Determine the [X, Y] coordinate at the center of the cell enclosing the given text.  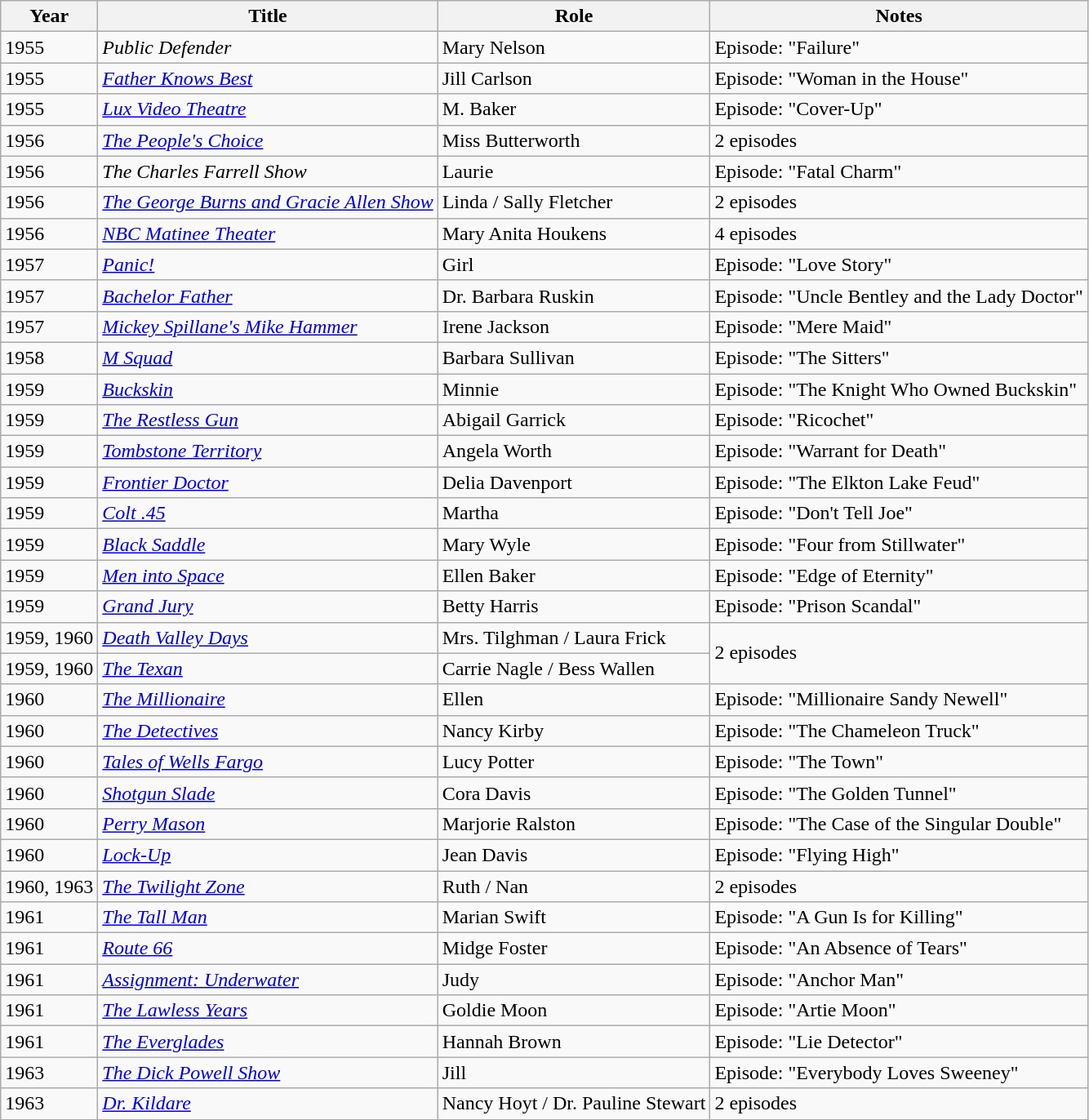
Ellen [574, 700]
The Dick Powell Show [268, 1073]
Cora Davis [574, 793]
M Squad [268, 358]
Role [574, 16]
4 episodes [900, 233]
Delia Davenport [574, 482]
Public Defender [268, 47]
Carrie Nagle / Bess Wallen [574, 669]
Episode: "Flying High" [900, 855]
The Detectives [268, 731]
Ruth / Nan [574, 886]
Father Knows Best [268, 78]
Men into Space [268, 576]
Colt .45 [268, 513]
The Twilight Zone [268, 886]
Shotgun Slade [268, 793]
Episode: "Everybody Loves Sweeney" [900, 1073]
Episode: "Don't Tell Joe" [900, 513]
Black Saddle [268, 544]
Episode: "The Knight Who Owned Buckskin" [900, 389]
Irene Jackson [574, 327]
Episode: "The Golden Tunnel" [900, 793]
Episode: "Love Story" [900, 264]
Goldie Moon [574, 1011]
Route 66 [268, 949]
Episode: "The Town" [900, 762]
Episode: "Uncle Bentley and the Lady Doctor" [900, 296]
Linda / Sally Fletcher [574, 202]
Jill Carlson [574, 78]
Episode: "Anchor Man" [900, 980]
Episode: "Ricochet" [900, 420]
1958 [49, 358]
Miss Butterworth [574, 140]
Episode: "Lie Detector" [900, 1042]
Episode: "Prison Scandal" [900, 607]
Assignment: Underwater [268, 980]
The George Burns and Gracie Allen Show [268, 202]
Martha [574, 513]
The Tall Man [268, 918]
Mickey Spillane's Mike Hammer [268, 327]
Ellen Baker [574, 576]
Episode: "Failure" [900, 47]
M. Baker [574, 109]
Nancy Kirby [574, 731]
1960, 1963 [49, 886]
Tales of Wells Fargo [268, 762]
Notes [900, 16]
Abigail Garrick [574, 420]
Panic! [268, 264]
Episode: "The Elkton Lake Feud" [900, 482]
Episode: "An Absence of Tears" [900, 949]
Episode: "A Gun Is for Killing" [900, 918]
The Restless Gun [268, 420]
Episode: "The Chameleon Truck" [900, 731]
Betty Harris [574, 607]
Episode: "Artie Moon" [900, 1011]
Dr. Barbara Ruskin [574, 296]
Girl [574, 264]
Mrs. Tilghman / Laura Frick [574, 638]
Episode: "Cover-Up" [900, 109]
NBC Matinee Theater [268, 233]
The Everglades [268, 1042]
Title [268, 16]
Tombstone Territory [268, 451]
The Texan [268, 669]
Bachelor Father [268, 296]
Barbara Sullivan [574, 358]
Grand Jury [268, 607]
Hannah Brown [574, 1042]
Lock-Up [268, 855]
Episode: "Warrant for Death" [900, 451]
Lucy Potter [574, 762]
Lux Video Theatre [268, 109]
Episode: "The Sitters" [900, 358]
Episode: "Fatal Charm" [900, 171]
Buckskin [268, 389]
Jean Davis [574, 855]
Laurie [574, 171]
Perry Mason [268, 824]
Episode: "Four from Stillwater" [900, 544]
Dr. Kildare [268, 1104]
Episode: "Edge of Eternity" [900, 576]
Episode: "Woman in the House" [900, 78]
Minnie [574, 389]
Mary Wyle [574, 544]
Episode: "The Case of the Singular Double" [900, 824]
Nancy Hoyt / Dr. Pauline Stewart [574, 1104]
Year [49, 16]
Midge Foster [574, 949]
Episode: "Mere Maid" [900, 327]
Angela Worth [574, 451]
The Lawless Years [268, 1011]
The Millionaire [268, 700]
Mary Nelson [574, 47]
Episode: "Millionaire Sandy Newell" [900, 700]
Frontier Doctor [268, 482]
The People's Choice [268, 140]
Death Valley Days [268, 638]
Jill [574, 1073]
Judy [574, 980]
Marian Swift [574, 918]
The Charles Farrell Show [268, 171]
Marjorie Ralston [574, 824]
Mary Anita Houkens [574, 233]
